Pinpoint the cell where the given text exists, returning its [X, Y] midpoint coordinate. 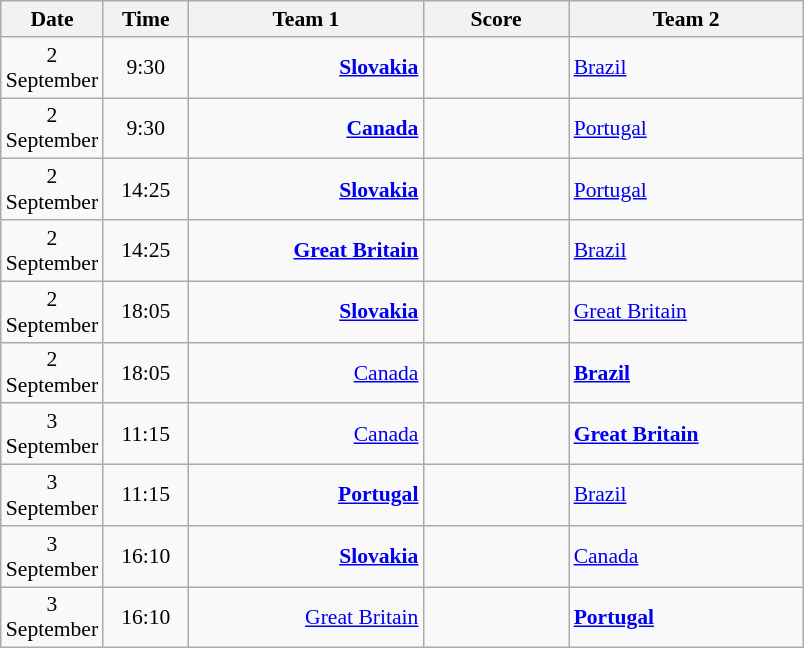
Date [52, 19]
Team 2 [686, 19]
Team 1 [306, 19]
Time [146, 19]
Score [496, 19]
